Find where the given text appears and provide that cell's center as [x, y] coordinate. 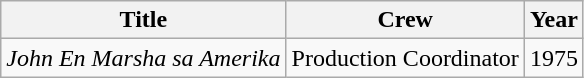
Production Coordinator [405, 58]
Title [144, 20]
Year [554, 20]
John En Marsha sa Amerika [144, 58]
Crew [405, 20]
1975 [554, 58]
